Identify which cell holds the provided text, then report its (X, Y) central coordinate. 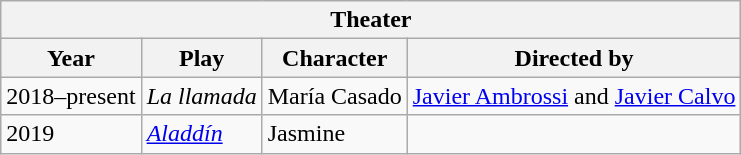
Theater (371, 20)
2019 (71, 134)
Play (202, 58)
María Casado (334, 96)
Year (71, 58)
2018–present (71, 96)
Aladdín (202, 134)
Jasmine (334, 134)
Character (334, 58)
Directed by (574, 58)
La llamada (202, 96)
Javier Ambrossi and Javier Calvo (574, 96)
